Capture the cell that displays the provided text and extract its [X, Y] central coordinate. 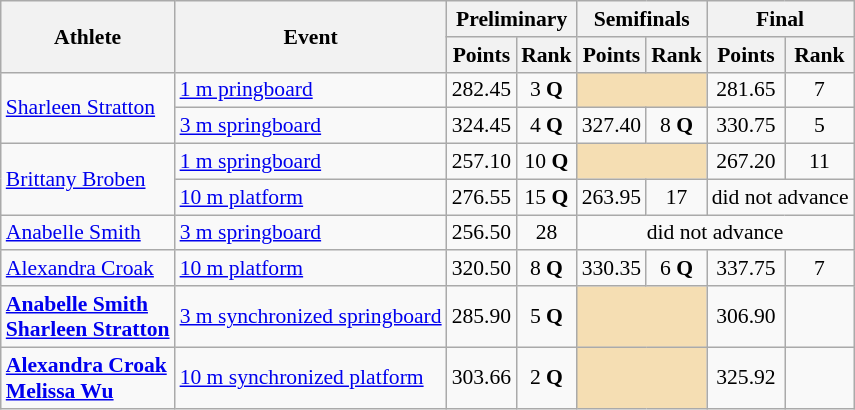
Athlete [88, 36]
281.65 [746, 90]
320.50 [482, 269]
11 [819, 162]
263.95 [612, 197]
17 [676, 197]
324.45 [482, 126]
1 m pringboard [311, 90]
Brittany Broben [88, 180]
2 Q [546, 378]
15 Q [546, 197]
337.75 [746, 269]
Sharleen Stratton [88, 108]
Anabelle Smith [88, 233]
3 m synchronized springboard [311, 316]
285.90 [482, 316]
6 Q [676, 269]
267.20 [746, 162]
5 [819, 126]
Final [780, 19]
10 m synchronized platform [311, 378]
3 Q [546, 90]
28 [546, 233]
282.45 [482, 90]
330.75 [746, 126]
276.55 [482, 197]
Event [311, 36]
330.35 [612, 269]
257.10 [482, 162]
1 m springboard [311, 162]
256.50 [482, 233]
Alexandra CroakMelissa Wu [88, 378]
327.40 [612, 126]
Semifinals [642, 19]
Preliminary [512, 19]
325.92 [746, 378]
5 Q [546, 316]
306.90 [746, 316]
10 Q [546, 162]
4 Q [546, 126]
Anabelle SmithSharleen Stratton [88, 316]
303.66 [482, 378]
Alexandra Croak [88, 269]
